Output the (x, y) coordinate of the center of the cell containing the given text.  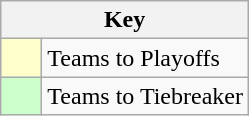
Teams to Tiebreaker (146, 96)
Teams to Playoffs (146, 58)
Key (125, 20)
